For the text-containing cell, return its midpoint in [X, Y] coordinate format. 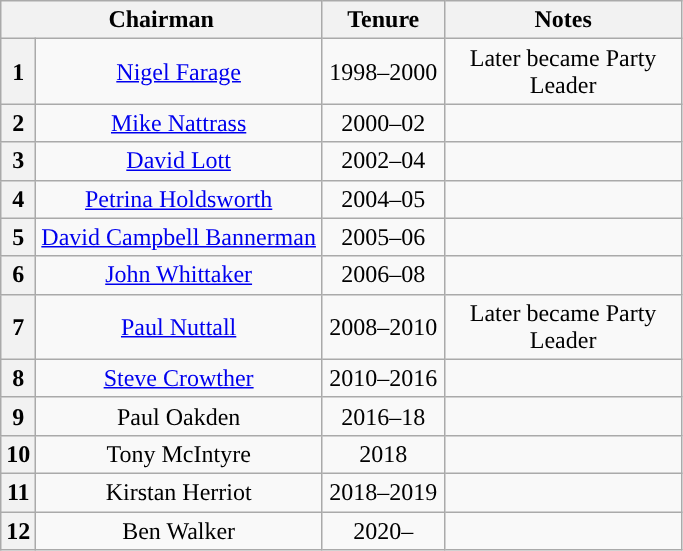
10 [18, 454]
2002–04 [383, 161]
3 [18, 161]
2008–2010 [383, 326]
2016–18 [383, 416]
2018–2019 [383, 492]
2006–08 [383, 275]
5 [18, 237]
2 [18, 123]
2004–05 [383, 199]
David Campbell Bannerman [179, 237]
1998–2000 [383, 72]
David Lott [179, 161]
8 [18, 378]
Paul Nuttall [179, 326]
Kirstan Herriot [179, 492]
Mike Nattrass [179, 123]
Nigel Farage [179, 72]
2018 [383, 454]
2020– [383, 531]
Petrina Holdsworth [179, 199]
9 [18, 416]
12 [18, 531]
4 [18, 199]
2000–02 [383, 123]
John Whittaker [179, 275]
11 [18, 492]
2005–06 [383, 237]
Ben Walker [179, 531]
Tenure [383, 20]
2010–2016 [383, 378]
Tony McIntyre [179, 454]
6 [18, 275]
Chairman [162, 20]
Notes [563, 20]
Steve Crowther [179, 378]
Paul Oakden [179, 416]
7 [18, 326]
1 [18, 72]
